Extract the [X, Y] coordinate from the center of the cell holding the provided text.  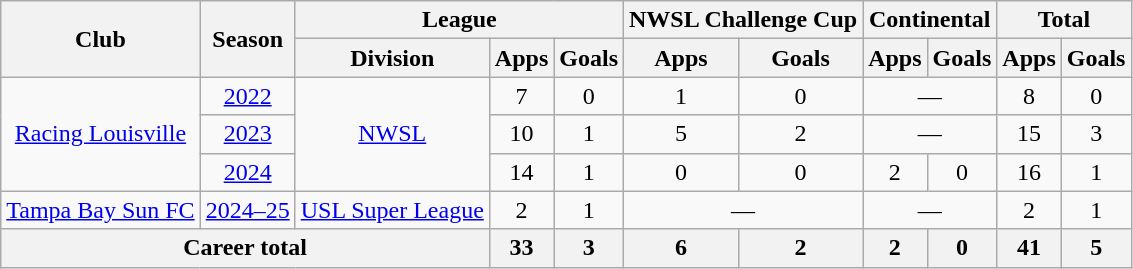
2022 [248, 96]
Tampa Bay Sun FC [100, 210]
15 [1029, 134]
NWSL [392, 134]
Total [1064, 20]
Continental [930, 20]
Career total [246, 248]
33 [521, 248]
Season [248, 39]
Division [392, 58]
7 [521, 96]
2023 [248, 134]
2024 [248, 172]
14 [521, 172]
League [459, 20]
41 [1029, 248]
10 [521, 134]
USL Super League [392, 210]
Club [100, 39]
8 [1029, 96]
16 [1029, 172]
6 [682, 248]
2024–25 [248, 210]
Racing Louisville [100, 134]
NWSL Challenge Cup [744, 20]
